Provide the (X, Y) coordinate of the cell's center where the given text is located.  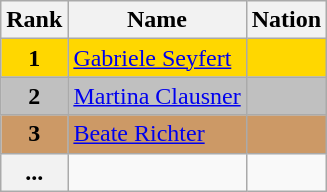
Name (157, 20)
Gabriele Seyfert (157, 58)
Martina Clausner (157, 96)
Beate Richter (157, 134)
Rank (34, 20)
2 (34, 96)
3 (34, 134)
... (34, 172)
Nation (286, 20)
1 (34, 58)
